Output the (x, y) coordinate of the center of the cell containing the given text.  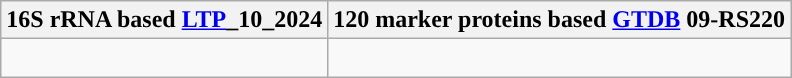
16S rRNA based LTP_10_2024 (164, 20)
120 marker proteins based GTDB 09-RS220 (560, 20)
